Detect which cell encompasses the target text, then output its (X, Y) center coordinate. 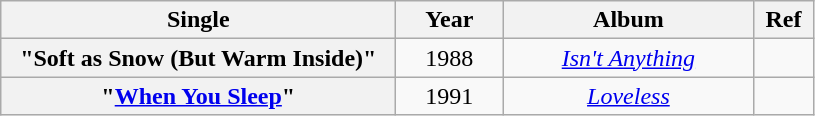
Ref (784, 20)
"When You Sleep" (198, 96)
Album (628, 20)
1988 (450, 58)
Year (450, 20)
Loveless (628, 96)
Single (198, 20)
Isn't Anything (628, 58)
1991 (450, 96)
"Soft as Snow (But Warm Inside)" (198, 58)
